For the text-containing cell, return its midpoint in (X, Y) coordinate format. 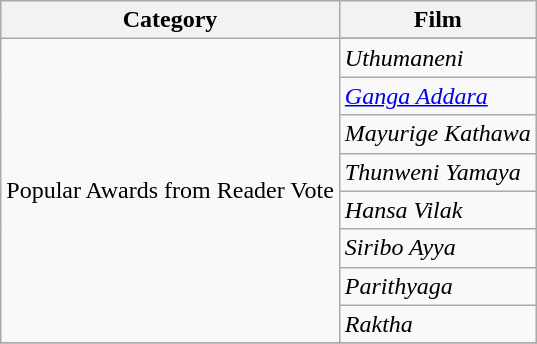
Category (170, 20)
Mayurige Kathawa (438, 134)
Popular Awards from Reader Vote (170, 191)
Parithyaga (438, 286)
Raktha (438, 324)
Hansa Vilak (438, 210)
Thunweni Yamaya (438, 172)
Siribo Ayya (438, 248)
Ganga Addara (438, 96)
Uthumaneni (438, 58)
Film (438, 20)
